Capture the cell that displays the provided text and extract its [X, Y] central coordinate. 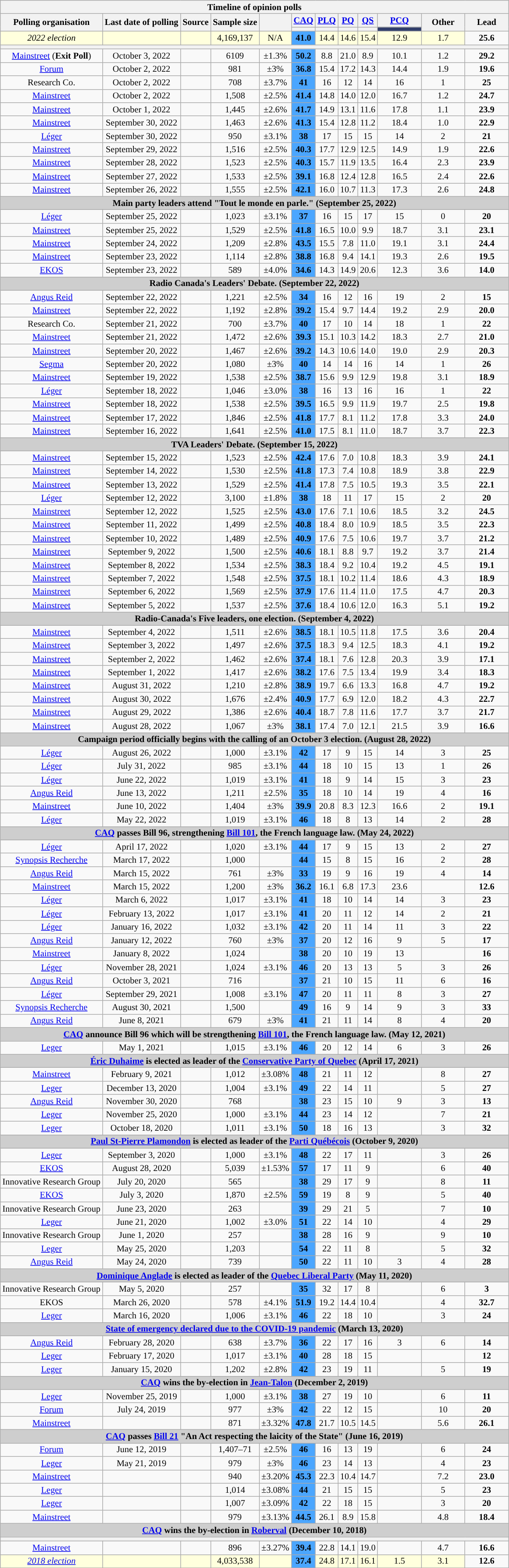
10.3 [348, 337]
950 [235, 136]
15.5 [327, 243]
September 24, 2022 [142, 243]
±3.20% [275, 1476]
1,067 [235, 726]
871 [235, 1423]
5.1 [443, 605]
March 16, 2020 [142, 1315]
2.4 [443, 177]
1,200 [235, 887]
±1.53% [275, 1168]
February 28, 2020 [142, 1342]
47.8 [303, 1423]
1,202 [235, 1369]
September 8, 2022 [142, 565]
22.1 [487, 484]
Lead [487, 22]
1,011 [235, 1128]
N/A [275, 38]
±3.13% [275, 1516]
20.0 [487, 310]
42.4 [303, 457]
1,221 [235, 296]
1.0 [443, 122]
7.1 [348, 512]
21.2 [487, 538]
±3.32% [275, 1423]
1,114 [235, 256]
50.2 [303, 56]
44.5 [303, 1516]
1,023 [235, 217]
1,008 [235, 994]
2022 election [52, 38]
14.8 [327, 96]
638 [235, 1342]
1,846 [235, 417]
985 [235, 766]
November 28, 2021 [142, 967]
October 1, 2022 [142, 109]
19.5 [487, 256]
39.4 [303, 1548]
November 30, 2020 [142, 1101]
24.7 [487, 96]
October 3, 2022 [142, 56]
38.9 [303, 686]
±1.3% [275, 56]
State of emergency declared due to the COVID-19 pandemic (March 13, 2020) [254, 1329]
September 28, 2022 [142, 163]
14.5 [367, 1423]
1,533 [235, 177]
CAQ wins the by-election in Roberval (December 10, 2018) [254, 1530]
September 9, 2022 [142, 552]
41.7 [303, 109]
October 18, 2020 [142, 1128]
24.4 [487, 243]
August 28, 2020 [142, 1168]
May 5, 2020 [142, 1289]
578 [235, 1302]
August 26, 2022 [142, 753]
12.4 [348, 177]
1,032 [235, 927]
7.2 [443, 1476]
10.7 [348, 190]
Polling organisation [52, 22]
±3.09% [275, 1503]
24.1 [487, 457]
38.7 [303, 377]
19.9 [400, 672]
May 22, 2022 [142, 819]
16.4 [400, 163]
QS [367, 20]
1,386 [235, 713]
41.3 [303, 122]
1,046 [235, 391]
January 16, 2022 [142, 927]
16.3 [400, 605]
1,467 [235, 351]
1,209 [235, 243]
December 13, 2020 [142, 1088]
June 10, 2022 [142, 806]
1,555 [235, 190]
August 30, 2021 [142, 1007]
2.5 [443, 404]
40.4 [303, 713]
±1.8% [275, 498]
September 6, 2022 [142, 592]
September 27, 2022 [142, 177]
March 26, 2020 [142, 1302]
March 6, 2022 [142, 900]
20.6 [367, 270]
September 17, 2022 [142, 417]
September 29, 2021 [142, 994]
981 [235, 69]
42.1 [303, 190]
1,569 [235, 592]
July 31, 2022 [142, 766]
1,497 [235, 645]
47 [303, 994]
September 19, 2022 [142, 377]
23.1 [487, 230]
1.5 [400, 1561]
October 3, 2021 [142, 980]
1,525 [235, 512]
1,192 [235, 310]
August 28, 2022 [142, 726]
38.8 [303, 256]
May 21, 2019 [142, 1463]
1,516 [235, 150]
Sample size [235, 22]
1,080 [235, 364]
May 25, 2020 [142, 1249]
1,407–71 [235, 1450]
1,445 [235, 109]
1,870 [235, 1195]
3.2 [443, 512]
9.2 [348, 565]
1,508 [235, 96]
September 13, 2022 [142, 484]
September 3, 2022 [142, 645]
6109 [235, 56]
15.1 [327, 337]
June 12, 2019 [142, 1450]
6.6 [348, 686]
1,404 [235, 806]
14.6 [348, 38]
13.1 [348, 109]
3.8 [443, 471]
January 12, 2022 [142, 940]
June 1, 2020 [142, 1235]
20.4 [487, 632]
September 7, 2022 [142, 578]
3.3 [443, 417]
Last date of polling [142, 22]
Other [443, 22]
263 [235, 1209]
977 [235, 1410]
7.6 [348, 659]
19.6 [487, 69]
679 [235, 1021]
8.3 [348, 806]
1,006 [235, 1315]
±2.4% [275, 699]
1,015 [235, 1048]
May 1, 2021 [142, 1048]
708 [235, 82]
3,100 [235, 498]
10.0 [348, 230]
2.3 [443, 163]
15.6 [327, 377]
1,002 [235, 1222]
6.9 [348, 699]
0 [443, 217]
39.3 [303, 337]
3.4 [443, 672]
768 [235, 1101]
20.8 [327, 806]
±3.27% [275, 1548]
13.5 [367, 163]
38.5 [303, 632]
±4.0% [275, 270]
10.9 [367, 525]
1,641 [235, 431]
Dominique Anglade is elected as leader of the Quebec Liberal Party (May 11, 2020) [254, 1275]
18.2 [400, 699]
12.1 [367, 726]
15.7 [327, 163]
1,548 [235, 578]
August 29, 2022 [142, 713]
39.9 [303, 806]
940 [235, 1476]
1,020 [235, 847]
29.2 [487, 56]
September 10, 2022 [142, 538]
Source [196, 22]
November 25, 2019 [142, 1396]
1,004 [235, 1088]
1,417 [235, 672]
51.9 [303, 1302]
March 17, 2022 [142, 860]
1,012 [235, 1075]
CAQ announce Bill 96 which will be strengthening Bill 101, the French language law. (May 12, 2021) [254, 1035]
2.7 [443, 337]
1,676 [235, 699]
1,534 [235, 565]
CAQ passes Bill 96, strengthening Bill 101, the French language law. (May 24, 2022) [254, 833]
13.3 [367, 686]
1,014 [235, 1490]
Campaign period officially begins with the calling of an October 3 election. (August 28, 2022) [254, 739]
July 20, 2020 [142, 1181]
39.5 [303, 404]
±4.1% [275, 1302]
June 8, 2021 [142, 1021]
1,210 [235, 686]
11.3 [367, 190]
54 [303, 1249]
25.6 [487, 38]
September 14, 2022 [142, 471]
39 [303, 1209]
23.6 [400, 887]
589 [235, 270]
16.0 [327, 190]
4.5 [443, 565]
September 1, 2022 [142, 672]
1.7 [443, 38]
1.1 [443, 109]
PLQ [327, 20]
Paul St-Pierre Plamondon is elected as leader of the Parti Québécois (October 9, 2020) [254, 1141]
1,203 [235, 1249]
39.1 [303, 177]
24.5 [487, 512]
Mainstreet (Exit Poll) [52, 56]
September 16, 2022 [142, 431]
34 [303, 296]
PCQ [400, 20]
38.1 [303, 726]
7.4 [348, 471]
15.8 [367, 1516]
June 22, 2022 [142, 779]
5,039 [235, 1168]
739 [235, 1262]
1,489 [235, 538]
6.8 [348, 887]
22.7 [487, 699]
1,211 [235, 793]
23.0 [487, 1476]
40.8 [303, 525]
1,537 [235, 605]
4,169,137 [235, 38]
TVA Leaders' Debate. (September 15, 2022) [254, 444]
22.8 [327, 1548]
45.3 [303, 1476]
PQ [348, 20]
40.6 [303, 552]
565 [235, 1181]
18.6 [400, 578]
January 15, 2020 [142, 1369]
8.0 [348, 525]
August 31, 2022 [142, 686]
11.8 [367, 632]
36 [303, 1342]
36.2 [303, 887]
16.7 [400, 96]
July 24, 2019 [142, 1410]
Radio-Canada's Five leaders, one election. (September 4, 2022) [254, 618]
Radio Canada's Leaders' Debate. (September 22, 2022) [254, 283]
38.2 [303, 672]
CAQ [303, 20]
4,033,538 [235, 1561]
1,499 [235, 525]
37.9 [303, 592]
1,462 [235, 659]
June 21, 2020 [142, 1222]
1,511 [235, 632]
32.7 [487, 1302]
September 4, 2022 [142, 632]
September 5, 2022 [142, 605]
10.2 [348, 578]
5.6 [443, 1423]
21.4 [487, 552]
CAQ wins the by-election in Jean-Talon (December 2, 2019) [254, 1383]
14.2 [367, 337]
38.3 [303, 565]
Segma [52, 364]
September 3, 2020 [142, 1154]
1,463 [235, 122]
February 9, 2021 [142, 1075]
February 17, 2020 [142, 1355]
43.0 [303, 512]
September 26, 2022 [142, 190]
896 [235, 1548]
59 [303, 1195]
36.8 [303, 69]
2018 election [52, 1561]
17.2 [348, 69]
September 29, 2022 [142, 150]
700 [235, 324]
Éric Duhaime is elected as leader of the Conservative Party of Quebec (April 17, 2021) [254, 1061]
April 17, 2022 [142, 847]
14.7 [367, 1476]
716 [235, 980]
July 3, 2020 [142, 1195]
4.8 [443, 1516]
1,530 [235, 471]
May 24, 2020 [142, 1262]
13.4 [367, 672]
34.6 [303, 270]
24.0 [487, 417]
November 25, 2020 [142, 1114]
September 2, 2022 [142, 659]
10.1 [400, 56]
1,472 [235, 337]
761 [235, 874]
Main party leaders attend "Tout le monde en parle." (September 25, 2022) [254, 203]
CAQ passes Bill 21 "An Act respecting the laicity of the State" (June 16, 2019) [254, 1436]
February 13, 2022 [142, 914]
57 [303, 1168]
43.5 [303, 243]
51 [303, 1222]
4.1 [443, 645]
August 30, 2022 [142, 699]
September 15, 2022 [142, 457]
21.5 [400, 726]
760 [235, 940]
June 23, 2020 [142, 1209]
September 11, 2022 [142, 525]
January 8, 2022 [142, 954]
June 13, 2022 [142, 793]
Timeline of opinion polls [254, 7]
1,007 [235, 1503]
17.4 [327, 726]
37.6 [303, 605]
